Find where the given text appears and provide that cell's center as [X, Y] coordinate. 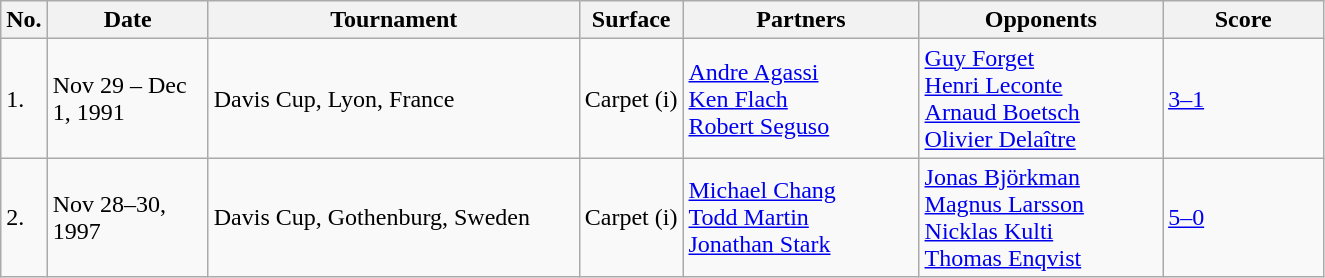
Partners [801, 20]
5–0 [1244, 218]
Michael Chang Todd Martin Jonathan Stark [801, 218]
3–1 [1244, 98]
Davis Cup, Gothenburg, Sweden [394, 218]
Opponents [1041, 20]
Andre Agassi Ken Flach Robert Seguso [801, 98]
Nov 29 – Dec 1, 1991 [128, 98]
No. [24, 20]
Score [1244, 20]
Jonas Björkman Magnus Larsson Nicklas Kulti Thomas Enqvist [1041, 218]
Tournament [394, 20]
Date [128, 20]
Surface [631, 20]
Davis Cup, Lyon, France [394, 98]
2. [24, 218]
Nov 28–30, 1997 [128, 218]
Guy Forget Henri Leconte Arnaud Boetsch Olivier Delaître [1041, 98]
1. [24, 98]
